Locate the cell with the specified text and output its [X, Y] center coordinate. 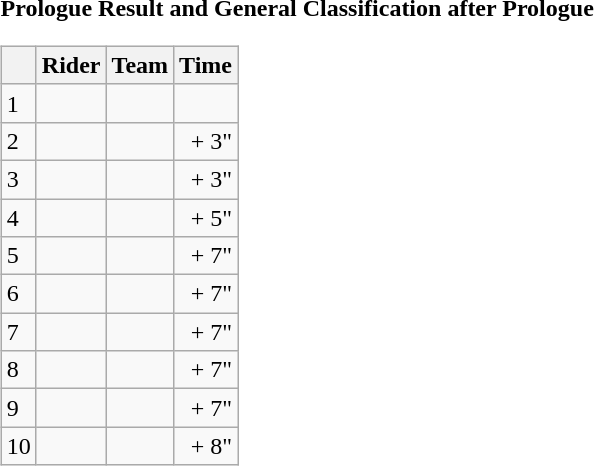
Team [140, 65]
Time [206, 65]
5 [18, 256]
8 [18, 370]
+ 8" [206, 446]
10 [18, 446]
2 [18, 141]
3 [18, 179]
7 [18, 332]
+ 5" [206, 217]
9 [18, 408]
1 [18, 103]
4 [18, 217]
Rider [71, 65]
6 [18, 294]
